Detect which cell encompasses the target text, then output its [X, Y] center coordinate. 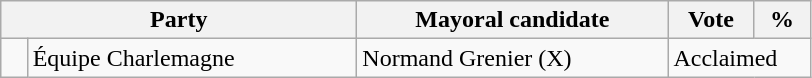
Normand Grenier (X) [512, 58]
Équipe Charlemagne [192, 58]
% [782, 20]
Party [179, 20]
Acclaimed [739, 58]
Mayoral candidate [512, 20]
Vote [711, 20]
